Scan for the cell matching the given text and deliver its (X, Y) coordinate at center. 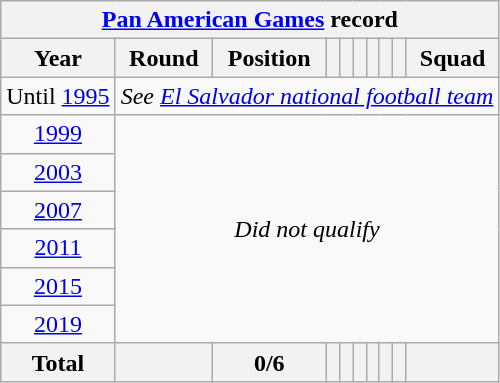
Total (58, 362)
2003 (58, 172)
Did not qualify (307, 229)
Year (58, 58)
Until 1995 (58, 96)
Pan American Games record (250, 20)
1999 (58, 134)
Position (268, 58)
2019 (58, 324)
0/6 (268, 362)
See El Salvador national football team (307, 96)
2011 (58, 248)
Squad (452, 58)
2007 (58, 210)
2015 (58, 286)
Round (164, 58)
